Identify which cell holds the provided text, then report its [x, y] central coordinate. 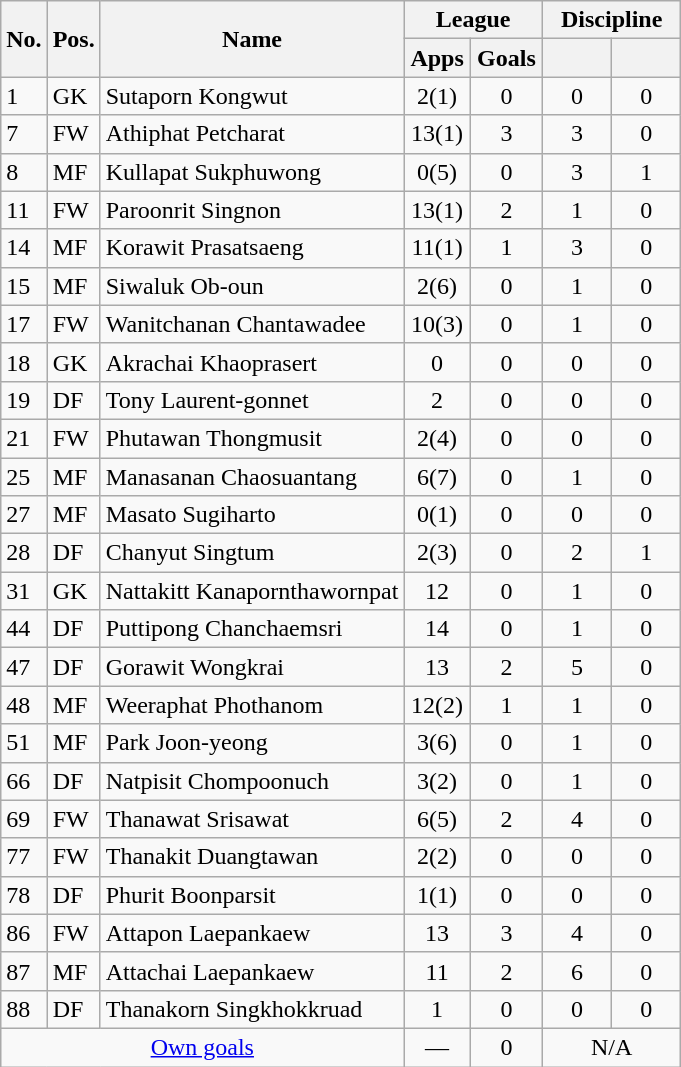
7 [24, 134]
12 [438, 591]
Thanakit Duangtawan [252, 857]
No. [24, 39]
11(1) [438, 248]
— [438, 1047]
17 [24, 324]
Korawit Prasatsaeng [252, 248]
6(7) [438, 477]
48 [24, 705]
Wanitchanan Chantawadee [252, 324]
6 [576, 971]
Goals [506, 58]
18 [24, 362]
Pos. [74, 39]
Natpisit Chompoonuch [252, 781]
3(6) [438, 743]
Sutaporn Kongwut [252, 96]
15 [24, 286]
27 [24, 515]
Thanawat Srisawat [252, 819]
Athiphat Petcharat [252, 134]
Chanyut Singtum [252, 553]
N/A [612, 1047]
Manasanan Chaosuantang [252, 477]
0(1) [438, 515]
Phutawan Thongmusit [252, 438]
28 [24, 553]
12(2) [438, 705]
2(4) [438, 438]
Paroonrit Singnon [252, 210]
Gorawit Wongkrai [252, 667]
8 [24, 172]
2(2) [438, 857]
Discipline [612, 20]
47 [24, 667]
0(5) [438, 172]
Own goals [202, 1047]
31 [24, 591]
51 [24, 743]
Tony Laurent-gonnet [252, 400]
69 [24, 819]
6(5) [438, 819]
Thanakorn Singkhokkruad [252, 1009]
2(6) [438, 286]
3(2) [438, 781]
2(3) [438, 553]
League [474, 20]
78 [24, 895]
10(3) [438, 324]
86 [24, 933]
Akrachai Khaoprasert [252, 362]
Attachai Laepankaew [252, 971]
88 [24, 1009]
19 [24, 400]
Park Joon-yeong [252, 743]
Apps [438, 58]
Puttipong Chanchaemsri [252, 629]
Kullapat Sukphuwong [252, 172]
2(1) [438, 96]
66 [24, 781]
Nattakitt Kanapornthawornpat [252, 591]
Siwaluk Ob-oun [252, 286]
Attapon Laepankaew [252, 933]
Name [252, 39]
21 [24, 438]
5 [576, 667]
77 [24, 857]
1(1) [438, 895]
Weeraphat Phothanom [252, 705]
25 [24, 477]
Masato Sugiharto [252, 515]
87 [24, 971]
Phurit Boonparsit [252, 895]
44 [24, 629]
